Locate the cell with the specified text and output its (x, y) center coordinate. 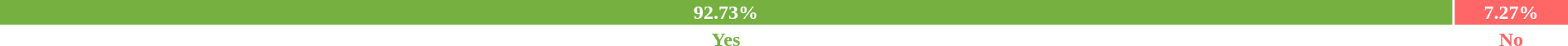
92.73% (726, 12)
7.27% (1512, 12)
